Extract the (x, y) coordinate from the center of the cell holding the provided text.  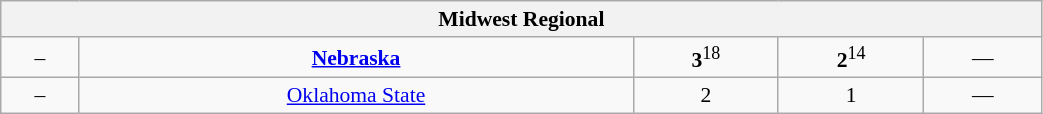
Midwest Regional (522, 19)
318 (706, 58)
2 (706, 96)
1 (850, 96)
Oklahoma State (356, 96)
214 (850, 58)
Nebraska (356, 58)
